Determine the (X, Y) coordinate at the center of the cell enclosing the given text.  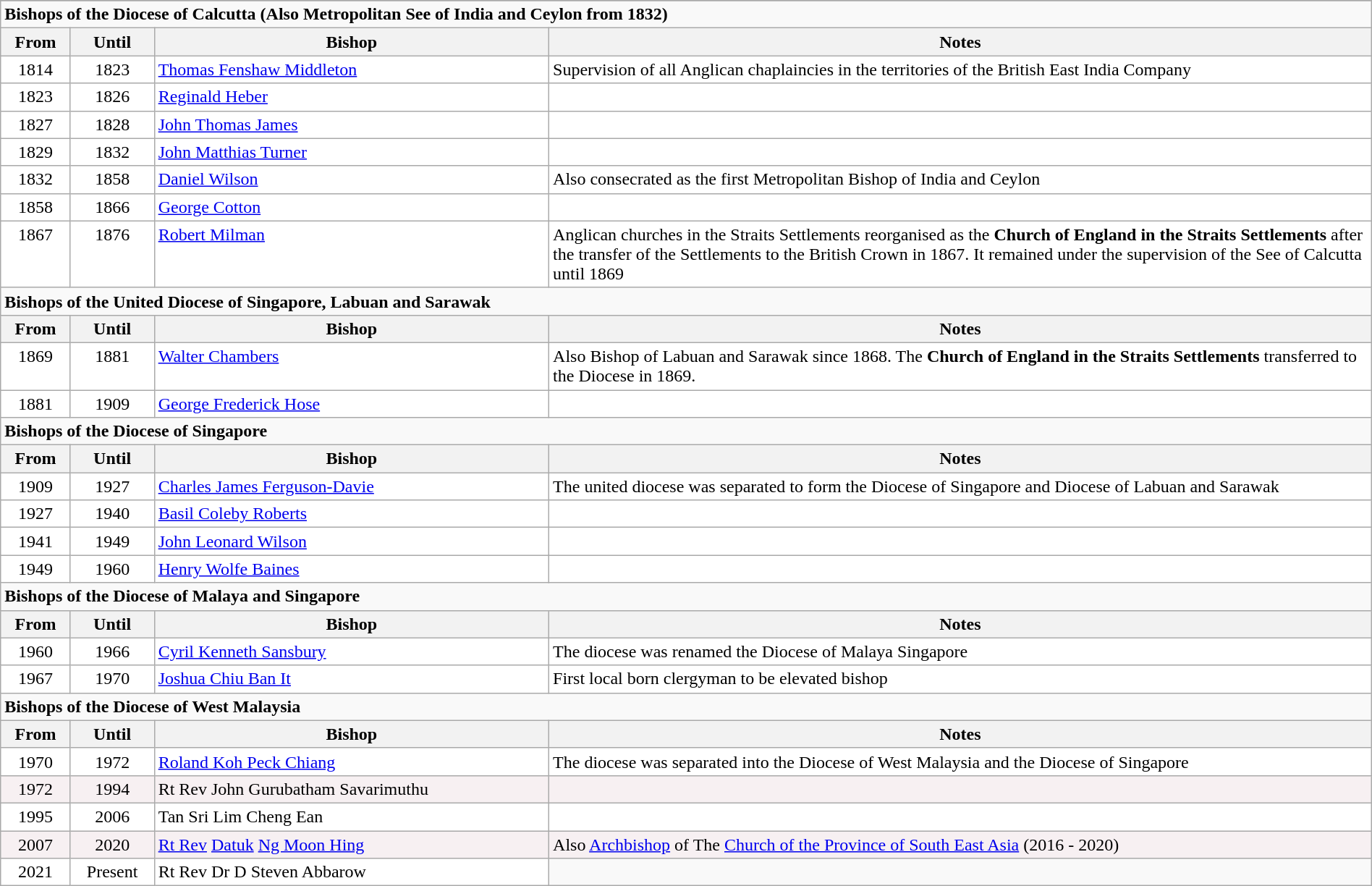
1827 (35, 125)
Joshua Chiu Ban It (352, 679)
Bishops of the Diocese of Calcutta (Also Metropolitan See of India and Ceylon from 1832) (686, 14)
1940 (112, 514)
John Leonard Wilson (352, 541)
Rt Rev John Gurubatham Savarimuthu (352, 789)
Supervision of all Anglican chaplaincies in the territories of the British East India Company (961, 69)
1866 (112, 207)
2006 (112, 817)
1941 (35, 541)
Reginald Heber (352, 97)
Also Bishop of Labuan and Sarawak since 1868. The Church of England in the Straits Settlements transferred to the Diocese in 1869. (961, 366)
1829 (35, 152)
The diocese was renamed the Diocese of Malaya Singapore (961, 651)
1966 (112, 651)
Walter Chambers (352, 366)
Rt Rev Datuk Ng Moon Hing (352, 845)
1876 (112, 254)
The united diocese was separated to form the Diocese of Singapore and Diocese of Labuan and Sarawak (961, 486)
2007 (35, 845)
2021 (35, 872)
Thomas Fenshaw Middleton (352, 69)
1826 (112, 97)
Bishops of the United Diocese of Singapore, Labuan and Sarawak (686, 301)
Also Archbishop of The Church of the Province of South East Asia (2016 - 2020) (961, 845)
1994 (112, 789)
Rt Rev Dr D Steven Abbarow (352, 872)
John Matthias Turner (352, 152)
Bishops of the Diocese of Malaya and Singapore (686, 596)
Tan Sri Lim Cheng Ean (352, 817)
Bishops of the Diocese of West Malaysia (686, 706)
Also consecrated as the first Metropolitan Bishop of India and Ceylon (961, 180)
1995 (35, 817)
1828 (112, 125)
Cyril Kenneth Sansbury (352, 651)
Present (112, 872)
1867 (35, 254)
Daniel Wilson (352, 180)
Henry Wolfe Baines (352, 569)
1967 (35, 679)
George Cotton (352, 207)
2020 (112, 845)
George Frederick Hose (352, 403)
1869 (35, 366)
1814 (35, 69)
Bishops of the Diocese of Singapore (686, 431)
First local born clergyman to be elevated bishop (961, 679)
Robert Milman (352, 254)
Charles James Ferguson-Davie (352, 486)
John Thomas James (352, 125)
Roland Koh Peck Chiang (352, 761)
The diocese was separated into the Diocese of West Malaysia and the Diocese of Singapore (961, 761)
Basil Coleby Roberts (352, 514)
